From the cell containing the given text, extract its center point as [X, Y] coordinate. 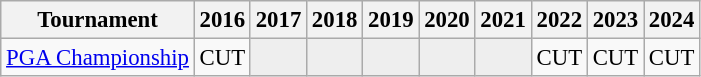
2017 [278, 20]
2019 [391, 20]
2023 [615, 20]
2022 [559, 20]
2020 [447, 20]
2018 [335, 20]
PGA Championship [98, 58]
2024 [672, 20]
2021 [503, 20]
2016 [222, 20]
Tournament [98, 20]
